Detect which cell encompasses the target text, then output its [x, y] center coordinate. 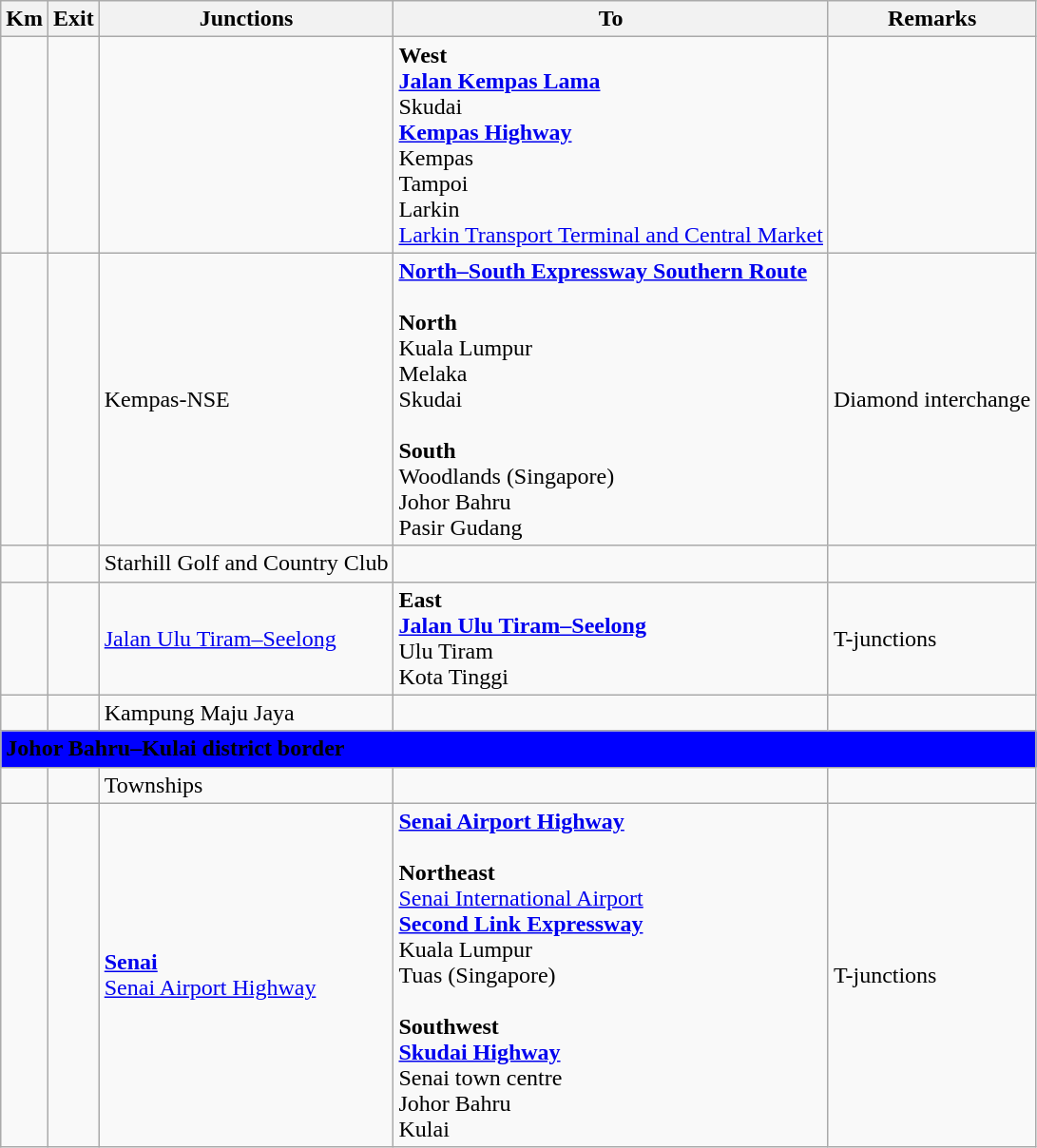
North–South Expressway Southern RouteNorthKuala LumpurMelakaSkudaiSouthWoodlands (Singapore)Johor BahruPasir Gudang [611, 399]
West Jalan Kempas LamaSkudai Kempas HighwayKempasTampoiLarkinLarkin Transport Terminal and Central Market [611, 144]
Remarks [931, 19]
Junctions [246, 19]
Kempas-NSE [246, 399]
Kampung Maju Jaya [246, 713]
Jalan Ulu Tiram–Seelong [246, 639]
Diamond interchange [931, 399]
To [611, 19]
Townships [246, 785]
SenaiSenai Airport Highway [246, 975]
Starhill Golf and Country Club [246, 564]
Km [25, 19]
Exit [73, 19]
Johor Bahru–Kulai district border [519, 749]
East Jalan Ulu Tiram–SeelongUlu TiramKota Tinggi [611, 639]
